Return the (X, Y) coordinate for the center point of the cell that contains the specified text.  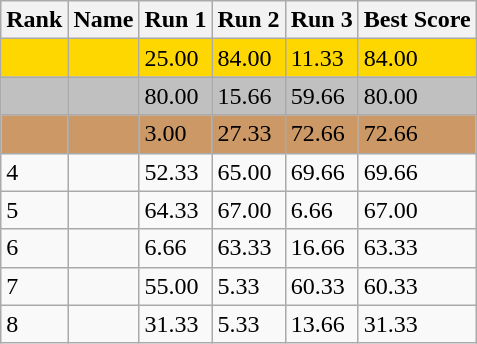
Run 3 (322, 20)
15.66 (248, 96)
59.66 (322, 96)
8 (34, 324)
4 (34, 172)
3.00 (176, 134)
27.33 (248, 134)
55.00 (176, 286)
64.33 (176, 210)
7 (34, 286)
Name (104, 20)
65.00 (248, 172)
16.66 (322, 248)
13.66 (322, 324)
52.33 (176, 172)
Best Score (417, 20)
5 (34, 210)
Run 1 (176, 20)
11.33 (322, 58)
25.00 (176, 58)
Rank (34, 20)
Run 2 (248, 20)
6 (34, 248)
